Scan for the cell matching the given text and deliver its (X, Y) coordinate at center. 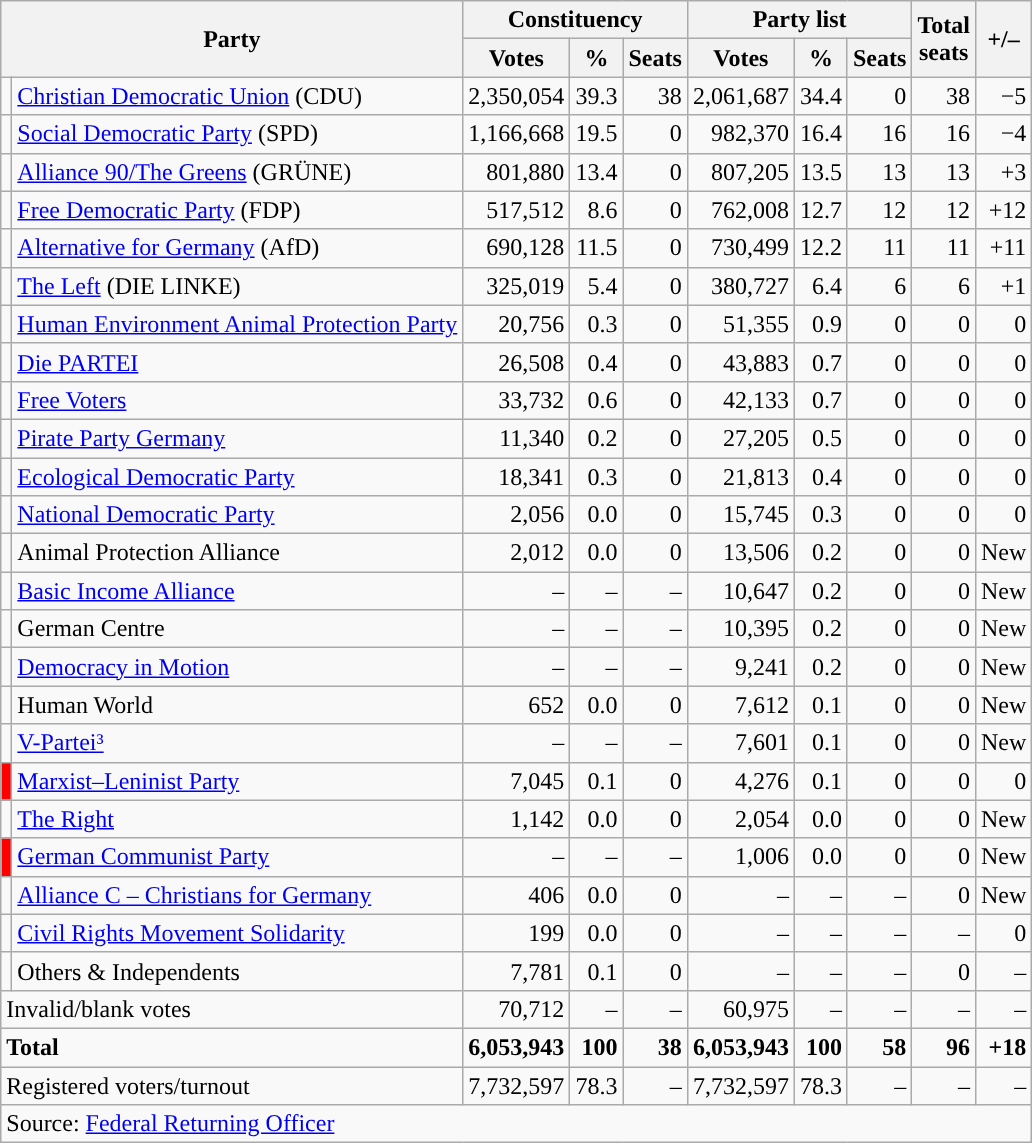
Ecological Democratic Party (238, 477)
Registered voters/turnout (232, 1085)
19.5 (596, 134)
Others & Independents (238, 971)
27,205 (740, 438)
Party list (800, 20)
26,508 (516, 362)
2,054 (740, 819)
1,006 (740, 857)
Democracy in Motion (238, 667)
Constituency (576, 20)
+11 (1003, 248)
Alliance C – Christians for Germany (238, 895)
517,512 (516, 210)
199 (516, 933)
406 (516, 895)
652 (516, 705)
380,727 (740, 286)
5.4 (596, 286)
−4 (1003, 134)
13.4 (596, 172)
1,166,668 (516, 134)
58 (879, 1047)
51,355 (740, 324)
0.6 (596, 400)
The Left (DIE LINKE) (238, 286)
Civil Rights Movement Solidarity (238, 933)
18,341 (516, 477)
42,133 (740, 400)
+/– (1003, 39)
Christian Democratic Union (CDU) (238, 96)
V-Partei³ (238, 743)
Party (232, 39)
325,019 (516, 286)
2,350,054 (516, 96)
+3 (1003, 172)
690,128 (516, 248)
7,045 (516, 781)
Alternative for Germany (AfD) (238, 248)
Invalid/blank votes (232, 1009)
Marxist–Leninist Party (238, 781)
20,756 (516, 324)
Source: Federal Returning Officer (516, 1124)
4,276 (740, 781)
43,883 (740, 362)
−5 (1003, 96)
807,205 (740, 172)
16.4 (820, 134)
6.4 (820, 286)
9,241 (740, 667)
96 (944, 1047)
13,506 (740, 553)
Animal Protection Alliance (238, 553)
Basic Income Alliance (238, 591)
801,880 (516, 172)
+18 (1003, 1047)
+1 (1003, 286)
39.3 (596, 96)
Totalseats (944, 39)
982,370 (740, 134)
Free Democratic Party (FDP) (238, 210)
7,601 (740, 743)
11.5 (596, 248)
21,813 (740, 477)
Pirate Party Germany (238, 438)
1,142 (516, 819)
7,781 (516, 971)
Total (232, 1047)
Human World (238, 705)
Alliance 90/The Greens (GRÜNE) (238, 172)
70,712 (516, 1009)
Die PARTEI (238, 362)
0.9 (820, 324)
Human Environment Animal Protection Party (238, 324)
The Right (238, 819)
Social Democratic Party (SPD) (238, 134)
8.6 (596, 210)
15,745 (740, 515)
33,732 (516, 400)
730,499 (740, 248)
762,008 (740, 210)
+12 (1003, 210)
0.5 (820, 438)
60,975 (740, 1009)
13.5 (820, 172)
10,395 (740, 629)
2,061,687 (740, 96)
12.2 (820, 248)
German Centre (238, 629)
12.7 (820, 210)
German Communist Party (238, 857)
7,612 (740, 705)
34.4 (820, 96)
2,012 (516, 553)
10,647 (740, 591)
11,340 (516, 438)
Free Voters (238, 400)
National Democratic Party (238, 515)
2,056 (516, 515)
